Locate the cell with the specified text and output its [X, Y] center coordinate. 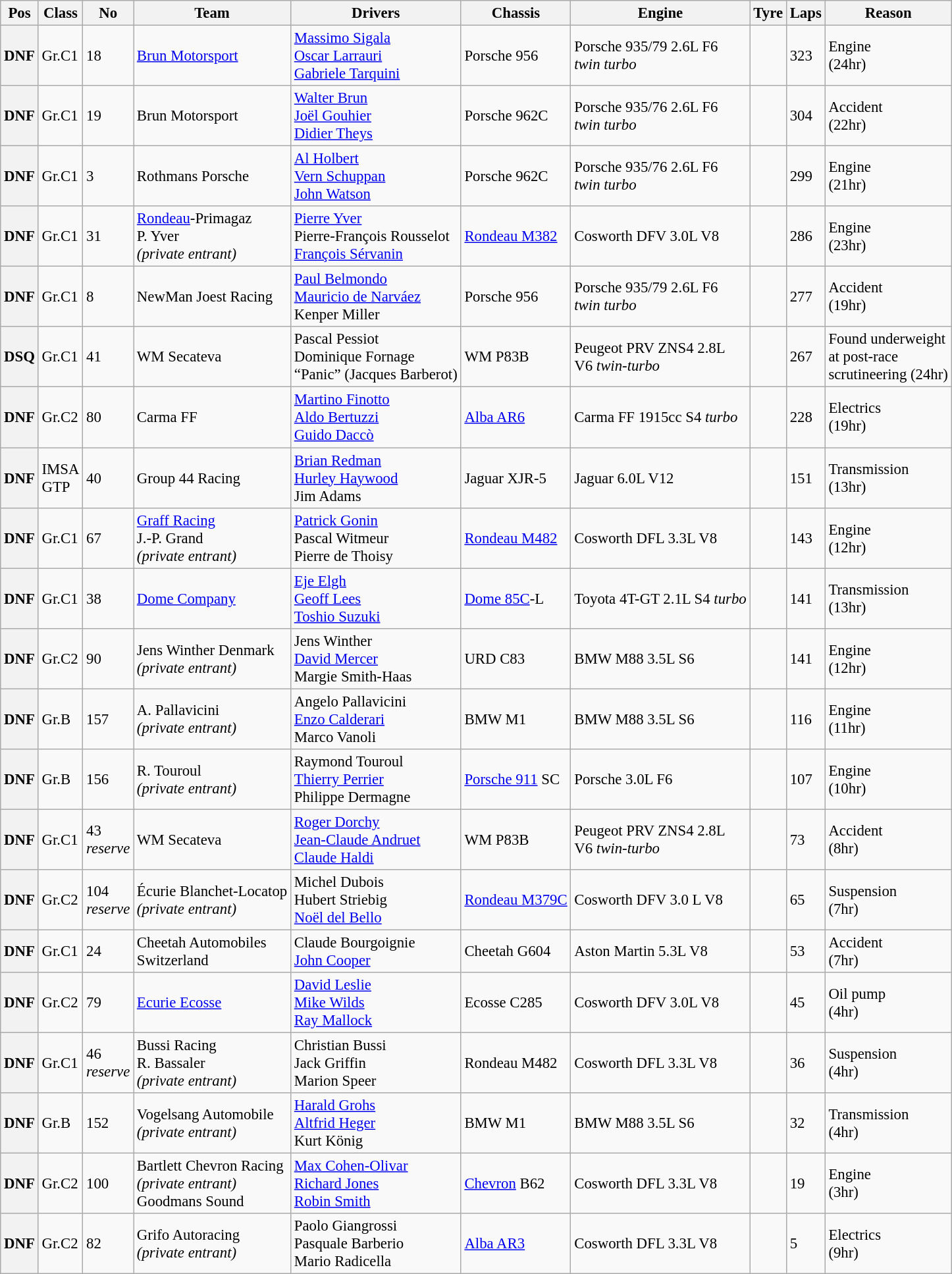
Tyre [768, 13]
228 [806, 417]
Rondeau M379C [516, 900]
Jens Winther David Mercer Margie Smith-Haas [377, 658]
Accident(8hr) [888, 839]
Écurie Blanchet-Locatop(private entrant) [212, 900]
Carma FF [212, 417]
Max Cohen-Olivar Richard Jones Robin Smith [377, 1184]
Rothmans Porsche [212, 176]
116 [806, 719]
79 [108, 1003]
Ecosse C285 [516, 1003]
31 [108, 236]
Pascal Pessiot Dominique Fornage “Panic” (Jacques Barberot) [377, 357]
Rondeau-Primagaz P. Yver (private entrant) [212, 236]
Drivers [377, 13]
Transmission(4hr) [888, 1123]
Chassis [516, 13]
43reserve [108, 839]
65 [806, 900]
Roger Dorchy Jean-Claude Andruet Claude Haldi [377, 839]
Chevron B62 [516, 1184]
53 [806, 951]
Rondeau M382 [516, 236]
David Leslie Mike Wilds Ray Mallock [377, 1003]
Engine(23hr) [888, 236]
Cosworth DFV 3.0 L V8 [660, 900]
3 [108, 176]
Group 44 Racing [212, 478]
Alba AR3 [516, 1244]
80 [108, 417]
Cheetah G604 [516, 951]
Michel Dubois Hubert Striebig Noël del Bello [377, 900]
Paul Belmondo Mauricio de Narváez Kenper Miller [377, 297]
IMSAGTP [61, 478]
Suspension(7hr) [888, 900]
Engine(24hr) [888, 56]
73 [806, 839]
5 [806, 1244]
Massimo Sigala Oscar Larrauri Gabriele Tarquini [377, 56]
107 [806, 780]
Walter Brun Joël Gouhier Didier Theys [377, 116]
Grifo Autoracing(private entrant) [212, 1244]
90 [108, 658]
32 [806, 1123]
Reason [888, 13]
Jaguar 6.0L V12 [660, 478]
40 [108, 478]
Suspension(4hr) [888, 1063]
Engine(10hr) [888, 780]
152 [108, 1123]
Aston Martin 5.3L V8 [660, 951]
157 [108, 719]
A. Pallavicini(private entrant) [212, 719]
Engine(21hr) [888, 176]
Accident(22hr) [888, 116]
Harald Grohs Altfrid Heger Kurt König [377, 1123]
Electrics(9hr) [888, 1244]
Found underweightat post-race scrutineering (24hr) [888, 357]
36 [806, 1063]
Jaguar XJR-5 [516, 478]
Bartlett Chevron Racing(private entrant) Goodmans Sound [212, 1184]
Engine(11hr) [888, 719]
Porsche 3.0L F6 [660, 780]
NewMan Joest Racing [212, 297]
Alba AR6 [516, 417]
Jens Winther Denmark(private entrant) [212, 658]
Team [212, 13]
Carma FF 1915cc S4 turbo [660, 417]
277 [806, 297]
286 [806, 236]
156 [108, 780]
Graff Racing J.-P. Grand(private entrant) [212, 538]
151 [806, 478]
Oil pump(4hr) [888, 1003]
Electrics(19hr) [888, 417]
Patrick Gonin Pascal Witmeur Pierre de Thoisy [377, 538]
100 [108, 1184]
Christian Bussi Jack Griffin Marion Speer [377, 1063]
Dome Company [212, 598]
Accident(19hr) [888, 297]
R. Touroul(private entrant) [212, 780]
Al Holbert Vern Schuppan John Watson [377, 176]
8 [108, 297]
Cheetah Automobiles Switzerland [212, 951]
Paolo Giangrossi Pasquale Barberio Mario Radicella [377, 1244]
URD C83 [516, 658]
18 [108, 56]
267 [806, 357]
Martino Finotto Aldo Bertuzzi Guido Daccò [377, 417]
Class [61, 13]
Claude Bourgoignie John Cooper [377, 951]
67 [108, 538]
Angelo Pallavicini Enzo Calderari Marco Vanoli [377, 719]
Pierre Yver Pierre-François Rousselot François Sérvanin [377, 236]
323 [806, 56]
Toyota 4T-GT 2.1L S4 turbo [660, 598]
41 [108, 357]
Engine [660, 13]
Dome 85C-L [516, 598]
Pos [20, 13]
Engine(3hr) [888, 1184]
104reserve [108, 900]
38 [108, 598]
45 [806, 1003]
Bussi Racing R. Bassaler(private entrant) [212, 1063]
24 [108, 951]
304 [806, 116]
Eje Elgh Geoff Lees Toshio Suzuki [377, 598]
Ecurie Ecosse [212, 1003]
46reserve [108, 1063]
No [108, 13]
Vogelsang Automobile(private entrant) [212, 1123]
DSQ [20, 357]
Brian Redman Hurley Haywood Jim Adams [377, 478]
Accident(7hr) [888, 951]
143 [806, 538]
82 [108, 1244]
Porsche 911 SC [516, 780]
Laps [806, 13]
299 [806, 176]
Raymond Touroul Thierry Perrier Philippe Dermagne [377, 780]
